Locate the cell with the specified text and output its (X, Y) center coordinate. 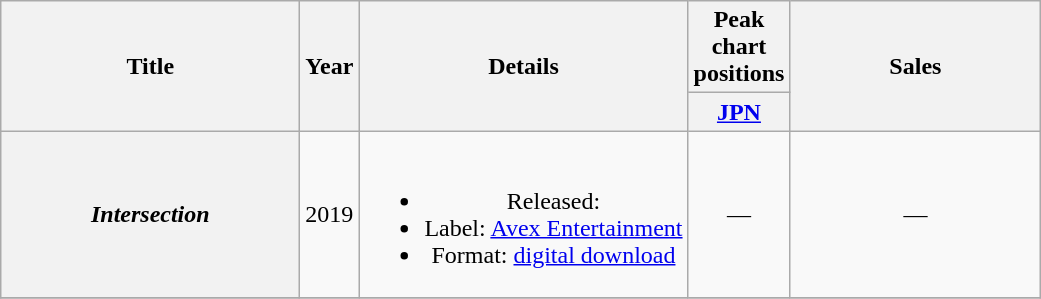
Sales (916, 66)
Title (150, 66)
Intersection (150, 214)
JPN (739, 112)
Year (330, 66)
2019 (330, 214)
Peak chart positions (739, 47)
Released: Label: Avex EntertainmentFormat: digital download (524, 214)
Details (524, 66)
